Capture the cell that displays the provided text and extract its (x, y) central coordinate. 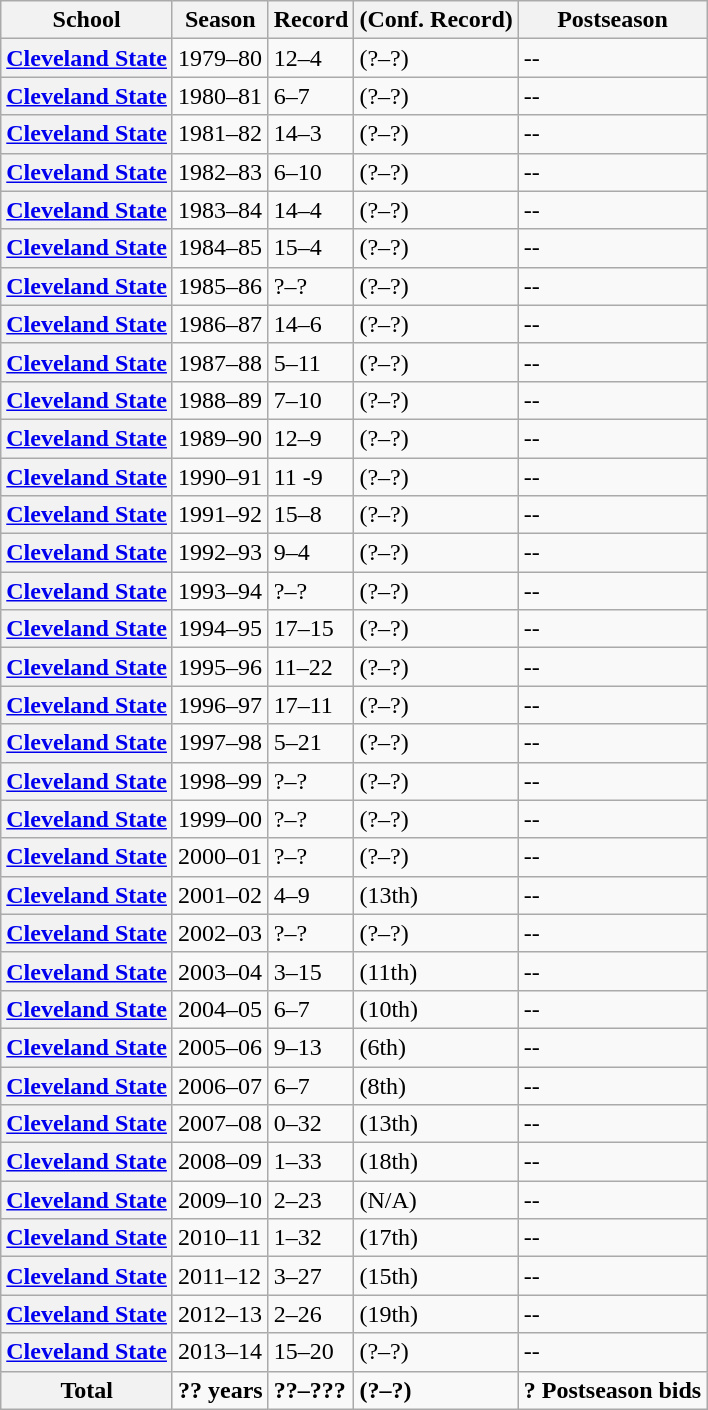
1981–82 (220, 134)
2009–10 (220, 1200)
1989–90 (220, 438)
5–11 (311, 362)
? Postseason bids (612, 1390)
School (87, 20)
Total (87, 1390)
(17th) (436, 1238)
1992–93 (220, 553)
2010–11 (220, 1238)
12–9 (311, 438)
(8th) (436, 1085)
1980–81 (220, 96)
(N/A) (436, 1200)
1988–89 (220, 400)
1994–95 (220, 629)
14–4 (311, 210)
1–33 (311, 1162)
(15th) (436, 1276)
1979–80 (220, 58)
3–15 (311, 971)
12–4 (311, 58)
1–32 (311, 1238)
0–32 (311, 1124)
2002–03 (220, 933)
(10th) (436, 1009)
4–9 (311, 895)
2004–05 (220, 1009)
1990–91 (220, 477)
2–23 (311, 1200)
(18th) (436, 1162)
1991–92 (220, 515)
2011–12 (220, 1276)
1993–94 (220, 591)
9–13 (311, 1047)
15–20 (311, 1352)
17–11 (311, 705)
??–??? (311, 1390)
6–10 (311, 172)
14–6 (311, 324)
1998–99 (220, 781)
Season (220, 20)
3–27 (311, 1276)
14–3 (311, 134)
5–21 (311, 743)
(19th) (436, 1314)
2006–07 (220, 1085)
15–4 (311, 248)
1999–00 (220, 819)
1984–85 (220, 248)
2012–13 (220, 1314)
2008–09 (220, 1162)
2013–14 (220, 1352)
(Conf. Record) (436, 20)
2005–06 (220, 1047)
17–15 (311, 629)
1995–96 (220, 667)
(6th) (436, 1047)
9–4 (311, 553)
2007–08 (220, 1124)
1982–83 (220, 172)
1997–98 (220, 743)
(11th) (436, 971)
1996–97 (220, 705)
2000–01 (220, 857)
15–8 (311, 515)
1986–87 (220, 324)
Record (311, 20)
1983–84 (220, 210)
2001–02 (220, 895)
Postseason (612, 20)
1985–86 (220, 286)
11 -9 (311, 477)
1987–88 (220, 362)
11–22 (311, 667)
7–10 (311, 400)
2003–04 (220, 971)
?? years (220, 1390)
2–26 (311, 1314)
